Provide the (x, y) coordinate of the cell's center where the given text is located.  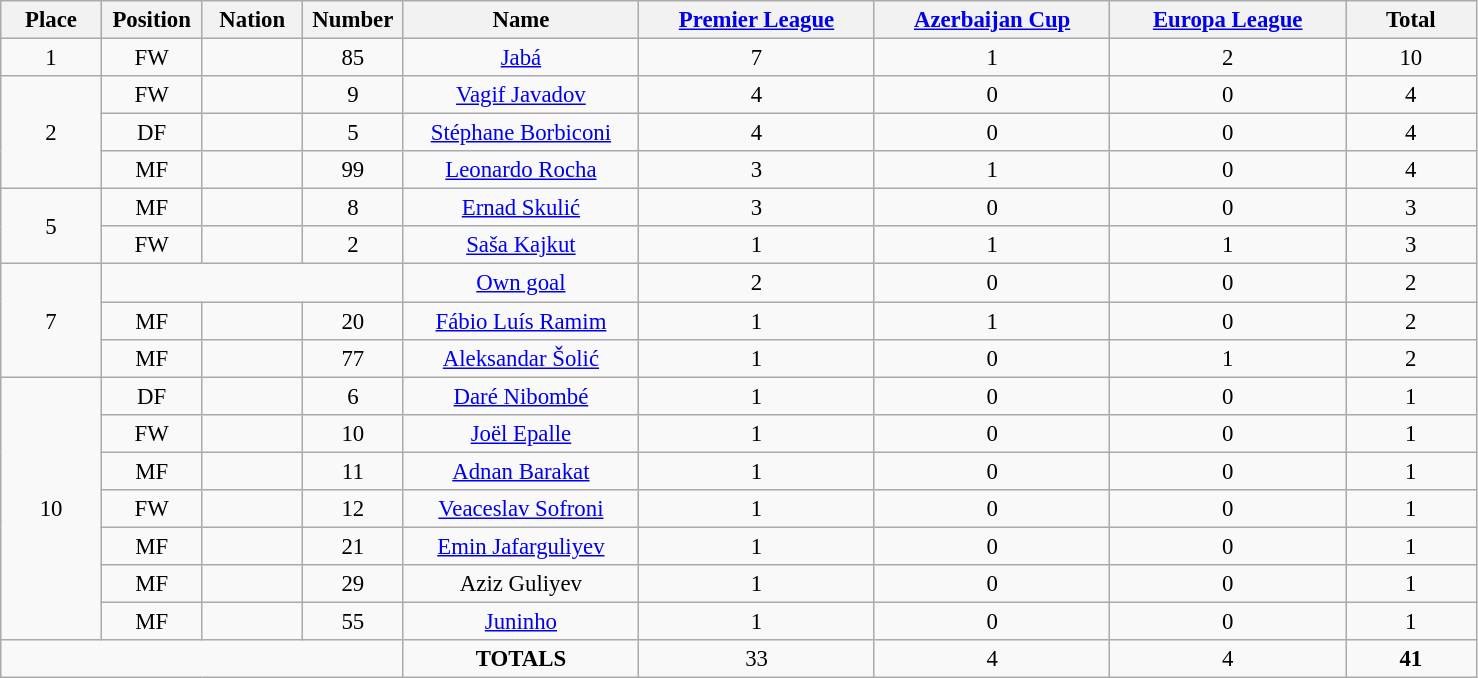
Joël Epalle (521, 433)
99 (354, 170)
41 (1412, 659)
85 (354, 58)
Total (1412, 20)
21 (354, 546)
9 (354, 95)
12 (354, 509)
Jabá (521, 58)
8 (354, 208)
Juninho (521, 621)
29 (354, 584)
11 (354, 471)
Europa League (1228, 20)
Azerbaijan Cup (992, 20)
Position (152, 20)
Number (354, 20)
Saša Kajkut (521, 245)
Vagif Javadov (521, 95)
Veaceslav Sofroni (521, 509)
Stéphane Borbiconi (521, 133)
Place (52, 20)
Adnan Barakat (521, 471)
Nation (252, 20)
20 (354, 321)
Aziz Guliyev (521, 584)
Fábio Luís Ramim (521, 321)
Emin Jafarguliyev (521, 546)
6 (354, 396)
Leonardo Rocha (521, 170)
TOTALS (521, 659)
Ernad Skulić (521, 208)
77 (354, 358)
55 (354, 621)
Own goal (521, 283)
33 (757, 659)
Premier League (757, 20)
Name (521, 20)
Daré Nibombé (521, 396)
Aleksandar Šolić (521, 358)
